Detect which cell encompasses the target text, then output its (X, Y) center coordinate. 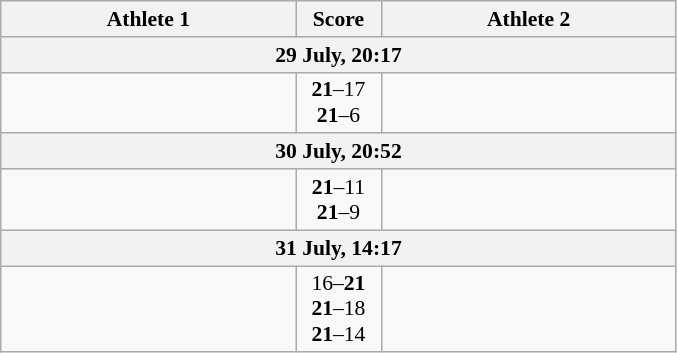
21–1121–9 (338, 200)
31 July, 14:17 (338, 248)
Athlete 1 (148, 19)
29 July, 20:17 (338, 55)
16–2121–1821–14 (338, 310)
Score (338, 19)
30 July, 20:52 (338, 152)
Athlete 2 (528, 19)
21–1721–6 (338, 102)
